Capture the cell that displays the provided text and extract its (x, y) central coordinate. 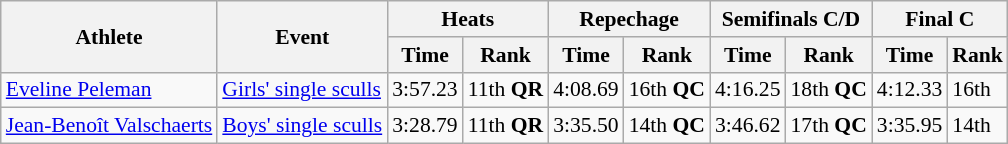
Repechage (629, 19)
17th QC (829, 126)
3:57.23 (424, 90)
14th (978, 126)
4:16.25 (748, 90)
4:08.69 (586, 90)
18th QC (829, 90)
3:28.79 (424, 126)
Eveline Peleman (110, 90)
16th QC (667, 90)
Athlete (110, 36)
14th QC (667, 126)
Boys' single sculls (302, 126)
3:35.50 (586, 126)
Event (302, 36)
3:35.95 (910, 126)
4:12.33 (910, 90)
Final C (940, 19)
Jean-Benoît Valschaerts (110, 126)
Semifinals C/D (791, 19)
Heats (468, 19)
16th (978, 90)
Girls' single sculls (302, 90)
3:46.62 (748, 126)
